Return the (X, Y) coordinate for the center point of the cell that contains the specified text.  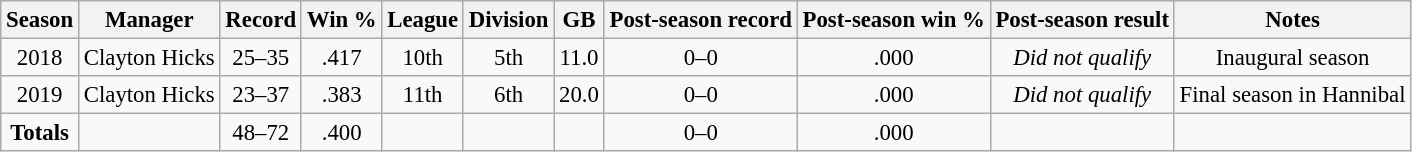
11th (422, 95)
Season (40, 20)
Final season in Hannibal (1292, 95)
2019 (40, 95)
Notes (1292, 20)
Post-season win % (894, 20)
Division (508, 20)
Post-season result (1082, 20)
20.0 (579, 95)
2018 (40, 58)
6th (508, 95)
11.0 (579, 58)
Manager (149, 20)
Win % (341, 20)
Totals (40, 133)
5th (508, 58)
.417 (341, 58)
23–37 (260, 95)
League (422, 20)
48–72 (260, 133)
Inaugural season (1292, 58)
Post-season record (700, 20)
.383 (341, 95)
.400 (341, 133)
GB (579, 20)
10th (422, 58)
Record (260, 20)
25–35 (260, 58)
